Return the (X, Y) coordinate for the center point of the cell that contains the specified text.  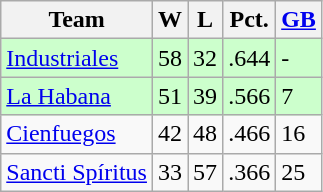
Cienfuegos (77, 134)
42 (170, 134)
58 (170, 58)
Sancti Spíritus (77, 172)
Pct. (250, 20)
Industriales (77, 58)
Team (77, 20)
W (170, 20)
La Habana (77, 96)
51 (170, 96)
32 (206, 58)
57 (206, 172)
.466 (250, 134)
7 (299, 96)
16 (299, 134)
.644 (250, 58)
L (206, 20)
.566 (250, 96)
GB (299, 20)
48 (206, 134)
25 (299, 172)
- (299, 58)
.366 (250, 172)
39 (206, 96)
33 (170, 172)
